Return the (x, y) coordinate for the center point of the cell that contains the specified text.  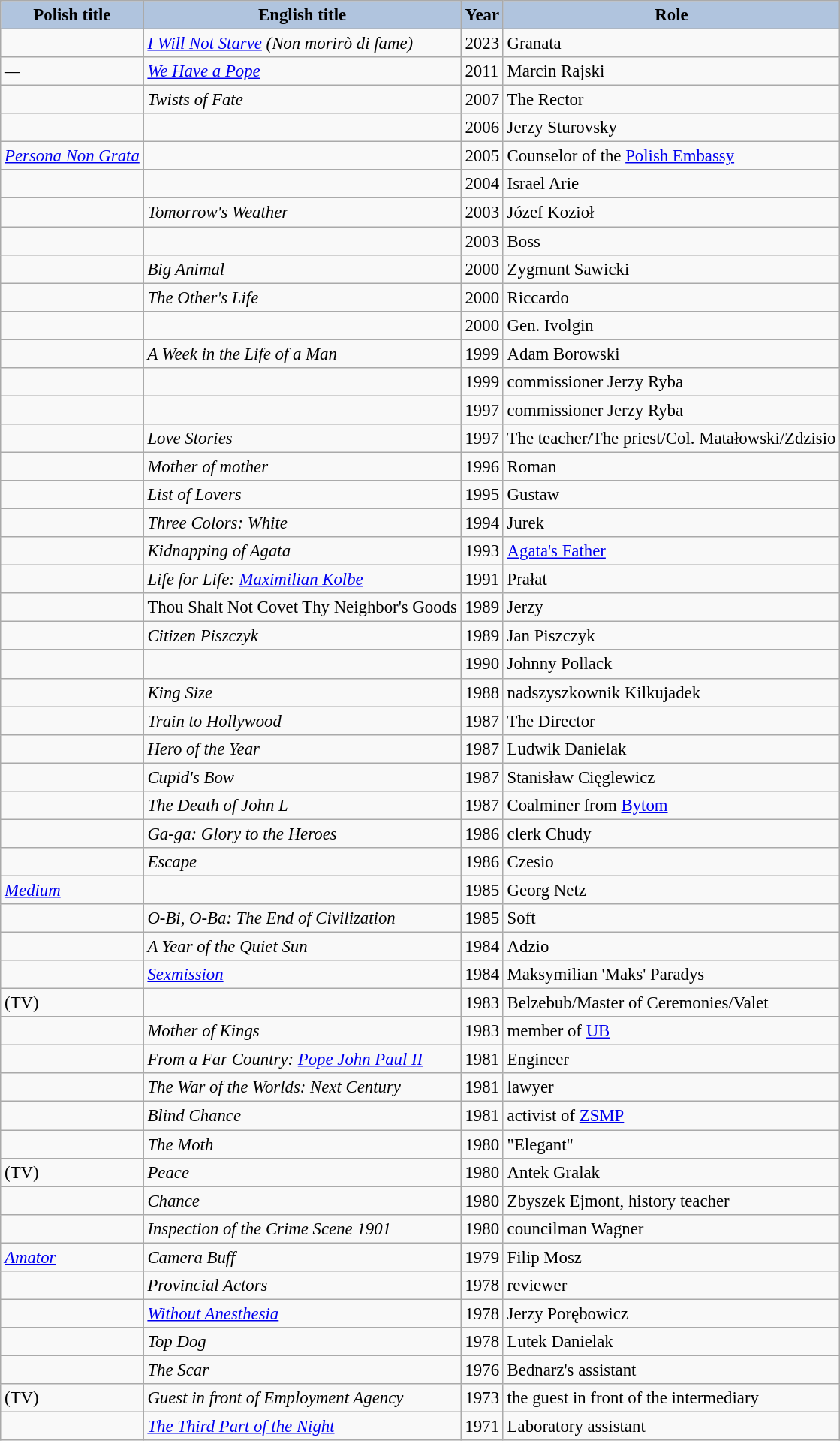
Guest in front of Employment Agency (302, 1398)
— (72, 71)
1996 (482, 466)
Hero of the Year (302, 749)
2023 (482, 44)
the guest in front of the intermediary (671, 1398)
Jan Piszczyk (671, 636)
Cupid's Bow (302, 777)
Big Animal (302, 269)
List of Lovers (302, 495)
Józef Kozioł (671, 213)
2011 (482, 71)
Georg Netz (671, 890)
Coalminer from Bytom (671, 806)
activist of ZSMP (671, 1116)
nadszyszkownik Kilkujadek (671, 692)
Jurek (671, 523)
"Elegant" (671, 1144)
Granata (671, 44)
A Week in the Life of a Man (302, 354)
Life for Life: Maximilian Kolbe (302, 580)
Maksymilian 'Maks' Paradys (671, 975)
Jerzy Porębowicz (671, 1313)
Adam Borowski (671, 354)
King Size (302, 692)
Stanisław Cięglewicz (671, 777)
Johnny Pollack (671, 665)
Israel Arie (671, 184)
1993 (482, 551)
reviewer (671, 1286)
Riccardo (671, 297)
Inspection of the Crime Scene 1901 (302, 1228)
Role (671, 15)
Antek Gralak (671, 1172)
Czesio (671, 862)
Lutek Danielak (671, 1342)
Gustaw (671, 495)
The teacher/The priest/Col. Matałowski/Zdzisio (671, 439)
Prałat (671, 580)
A Year of the Quiet Sun (302, 947)
Three Colors: White (302, 523)
Laboratory assistant (671, 1427)
Chance (302, 1201)
O-Bi, O-Ba: The End of Civilization (302, 918)
1995 (482, 495)
2005 (482, 156)
Sexmission (302, 975)
Filip Mosz (671, 1257)
The Moth (302, 1144)
Citizen Piszczyk (302, 636)
Mother of mother (302, 466)
councilman Wagner (671, 1228)
Engineer (671, 1060)
The War of the Worlds: Next Century (302, 1088)
Agata's Father (671, 551)
member of UB (671, 1031)
clerk Chudy (671, 834)
Amator (72, 1257)
Belzebub/Master of Ceremonies/Valet (671, 1003)
English title (302, 15)
2006 (482, 128)
Roman (671, 466)
Love Stories (302, 439)
Blind Chance (302, 1116)
Ga-ga: Glory to the Heroes (302, 834)
1976 (482, 1370)
The Death of John L (302, 806)
Adzio (671, 947)
Bednarz's assistant (671, 1370)
Jerzy Sturovsky (671, 128)
Train to Hollywood (302, 721)
The Rector (671, 100)
Gen. Ivolgin (671, 325)
Year (482, 15)
Medium (72, 890)
2007 (482, 100)
Camera Buff (302, 1257)
2004 (482, 184)
Without Anesthesia (302, 1313)
Persona Non Grata (72, 156)
1994 (482, 523)
From a Far Country: Pope John Paul II (302, 1060)
1979 (482, 1257)
1991 (482, 580)
The Other's Life (302, 297)
We Have a Pope (302, 71)
Counselor of the Polish Embassy (671, 156)
Peace (302, 1172)
The Third Part of the Night (302, 1427)
1971 (482, 1427)
Boss (671, 241)
Twists of Fate (302, 100)
Marcin Rajski (671, 71)
Escape (302, 862)
Soft (671, 918)
Ludwik Danielak (671, 749)
Polish title (72, 15)
The Scar (302, 1370)
Zygmunt Sawicki (671, 269)
Provincial Actors (302, 1286)
1973 (482, 1398)
The Director (671, 721)
Kidnapping of Agata (302, 551)
Tomorrow's Weather (302, 213)
1988 (482, 692)
Zbyszek Ejmont, history teacher (671, 1201)
lawyer (671, 1088)
Mother of Kings (302, 1031)
Jerzy (671, 607)
1990 (482, 665)
I Will Not Starve (Non morirò di fame) (302, 44)
Top Dog (302, 1342)
Thou Shalt Not Covet Thy Neighbor's Goods (302, 607)
